Scan for the cell matching the given text and deliver its (x, y) coordinate at center. 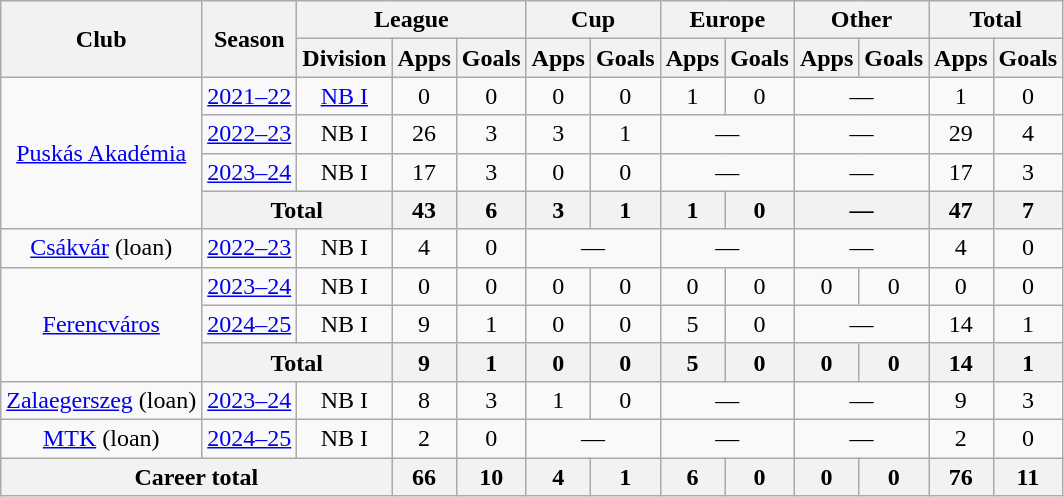
7 (1028, 210)
Division (344, 58)
Cup (593, 20)
Zalaegerszeg (loan) (102, 400)
43 (424, 210)
Csákvár (loan) (102, 248)
Puskás Akadémia (102, 153)
Other (861, 20)
League (412, 20)
Europe (727, 20)
Ferencváros (102, 324)
11 (1028, 477)
MTK (loan) (102, 438)
29 (961, 134)
Career total (196, 477)
8 (424, 400)
47 (961, 210)
76 (961, 477)
2021–22 (250, 96)
Club (102, 39)
Season (250, 39)
66 (424, 477)
26 (424, 134)
10 (491, 477)
